Detect which cell encompasses the target text, then output its [X, Y] center coordinate. 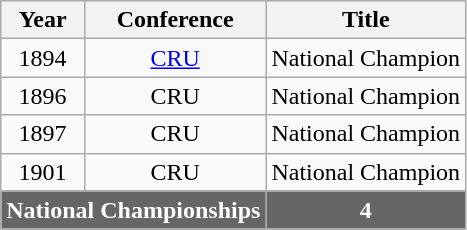
1894 [43, 58]
Year [43, 20]
4 [366, 210]
1901 [43, 172]
1897 [43, 134]
Title [366, 20]
1896 [43, 96]
National Championships [134, 210]
Conference [174, 20]
